Find where the given text appears and provide that cell's center as [X, Y] coordinate. 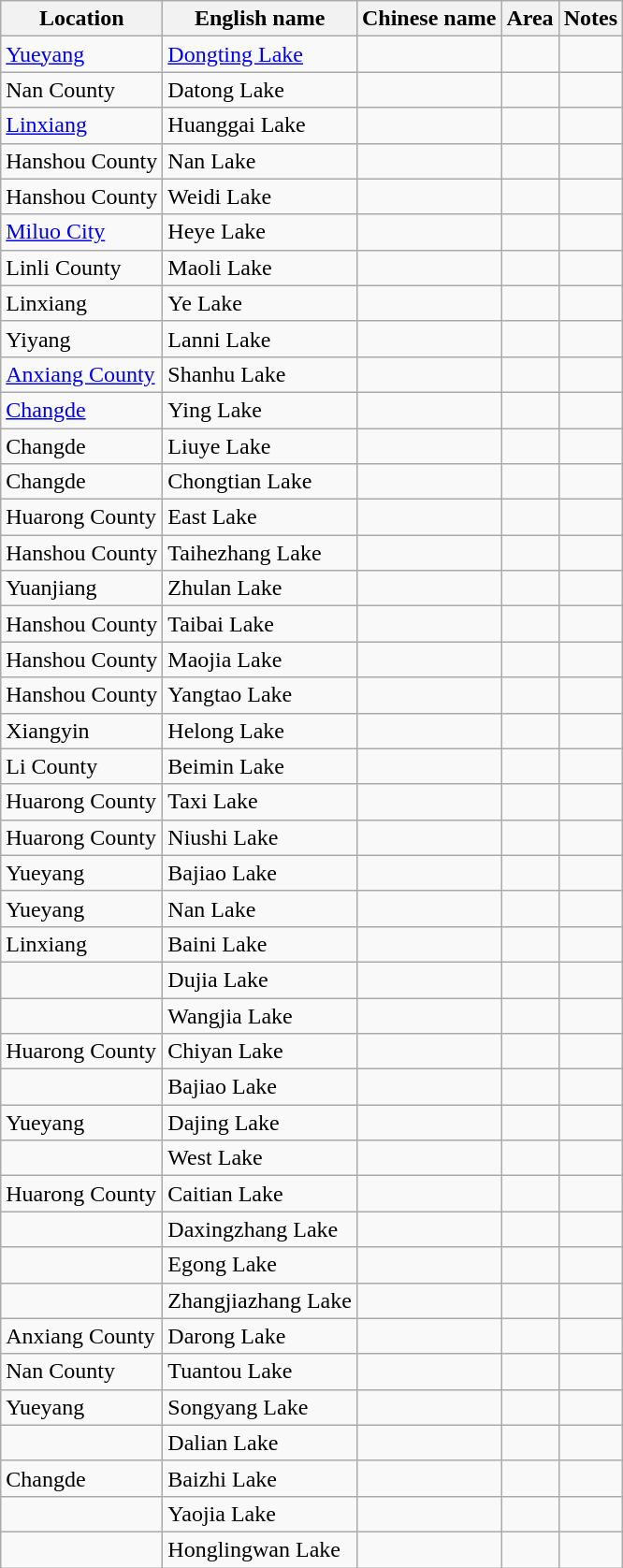
Beimin Lake [260, 766]
Yiyang [82, 339]
Yuanjiang [82, 588]
Tuantou Lake [260, 1372]
English name [260, 19]
Egong Lake [260, 1265]
Lanni Lake [260, 339]
Huanggai Lake [260, 125]
Yaojia Lake [260, 1514]
Xiangyin [82, 731]
Dalian Lake [260, 1443]
Baini Lake [260, 944]
Weidi Lake [260, 196]
Niushi Lake [260, 837]
Notes [590, 19]
Linli County [82, 268]
Taxi Lake [260, 802]
Dujia Lake [260, 980]
Zhangjiazhang Lake [260, 1300]
Li County [82, 766]
Ying Lake [260, 410]
Baizhi Lake [260, 1478]
Taihezhang Lake [260, 553]
Liuye Lake [260, 446]
Heye Lake [260, 232]
Shanhu Lake [260, 374]
Area [529, 19]
Miluo City [82, 232]
Caitian Lake [260, 1194]
Wangjia Lake [260, 1015]
Darong Lake [260, 1336]
Location [82, 19]
Yangtao Lake [260, 695]
Honglingwan Lake [260, 1549]
Dongting Lake [260, 54]
Dajing Lake [260, 1123]
Taibai Lake [260, 624]
Chongtian Lake [260, 482]
West Lake [260, 1158]
Maojia Lake [260, 660]
Helong Lake [260, 731]
Chinese name [428, 19]
Songyang Lake [260, 1407]
Maoli Lake [260, 268]
Ye Lake [260, 303]
Chiyan Lake [260, 1052]
Datong Lake [260, 90]
Daxingzhang Lake [260, 1229]
Zhulan Lake [260, 588]
East Lake [260, 517]
